Scan for the cell matching the given text and deliver its [X, Y] coordinate at center. 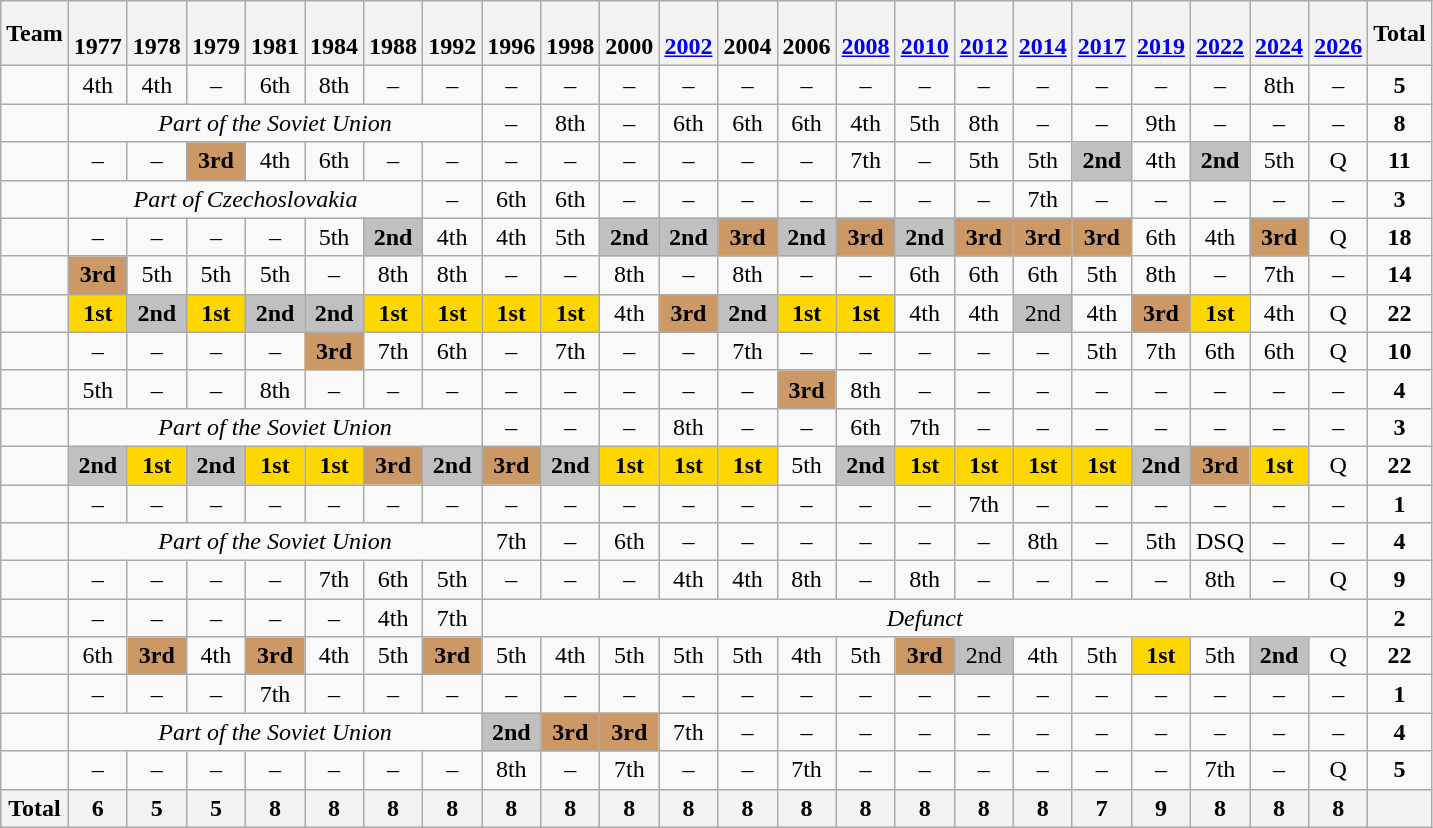
2014 [1042, 34]
1979 [216, 34]
1996 [512, 34]
18 [1400, 237]
2006 [806, 34]
6 [98, 808]
1988 [394, 34]
7 [1102, 808]
1977 [98, 34]
11 [1400, 161]
2008 [866, 34]
1978 [156, 34]
14 [1400, 275]
2024 [1280, 34]
1992 [452, 34]
10 [1400, 351]
1981 [274, 34]
2004 [748, 34]
DSQ [1220, 542]
2026 [1338, 34]
2012 [984, 34]
Part of Czechoslovakia [245, 199]
2 [1400, 618]
Team [35, 34]
2002 [688, 34]
2022 [1220, 34]
2019 [1160, 34]
9th [1160, 123]
2010 [924, 34]
1998 [570, 34]
2000 [630, 34]
Defunct [925, 618]
1984 [334, 34]
2017 [1102, 34]
